Scan for the cell matching the given text and deliver its [X, Y] coordinate at center. 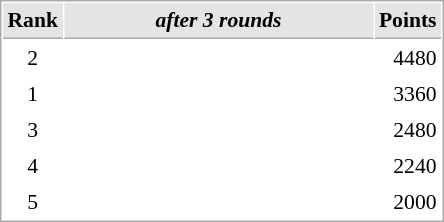
2000 [408, 201]
5 [32, 201]
after 3 rounds [218, 21]
3 [32, 129]
3360 [408, 93]
4 [32, 165]
2 [32, 57]
4480 [408, 57]
1 [32, 93]
2240 [408, 165]
Rank [32, 21]
2480 [408, 129]
Points [408, 21]
